Detect which cell encompasses the target text, then output its (X, Y) center coordinate. 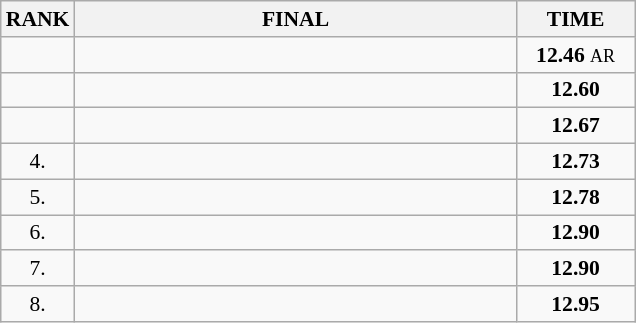
5. (38, 197)
12.60 (576, 90)
12.46 AR (576, 55)
7. (38, 269)
4. (38, 162)
8. (38, 304)
12.67 (576, 126)
12.73 (576, 162)
RANK (38, 19)
6. (38, 233)
12.95 (576, 304)
TIME (576, 19)
12.78 (576, 197)
FINAL (295, 19)
